Capture the cell that displays the provided text and extract its (x, y) central coordinate. 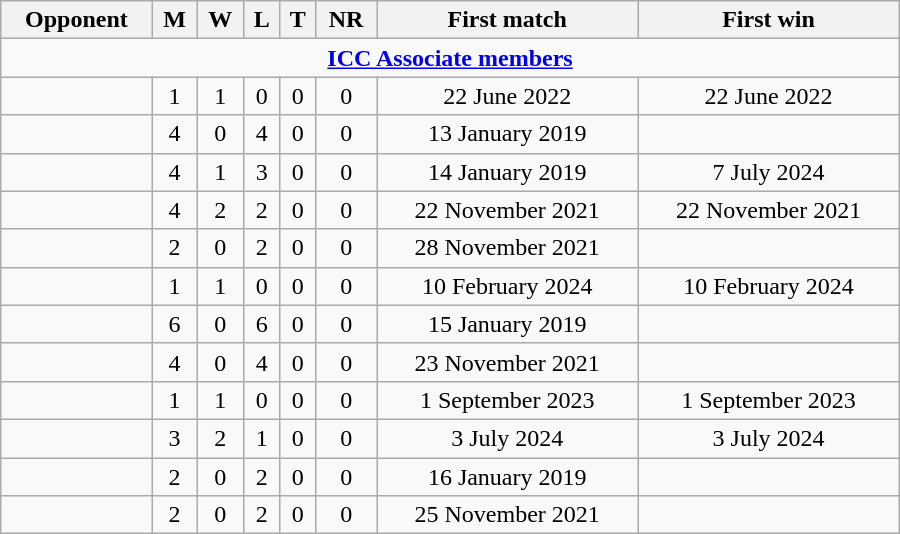
First win (768, 20)
ICC Associate members (450, 58)
25 November 2021 (508, 515)
23 November 2021 (508, 362)
NR (346, 20)
7 July 2024 (768, 172)
28 November 2021 (508, 248)
L (262, 20)
Opponent (76, 20)
M (174, 20)
15 January 2019 (508, 324)
16 January 2019 (508, 477)
First match (508, 20)
13 January 2019 (508, 134)
14 January 2019 (508, 172)
T (298, 20)
W (220, 20)
